From the cell containing the given text, extract its center point as [x, y] coordinate. 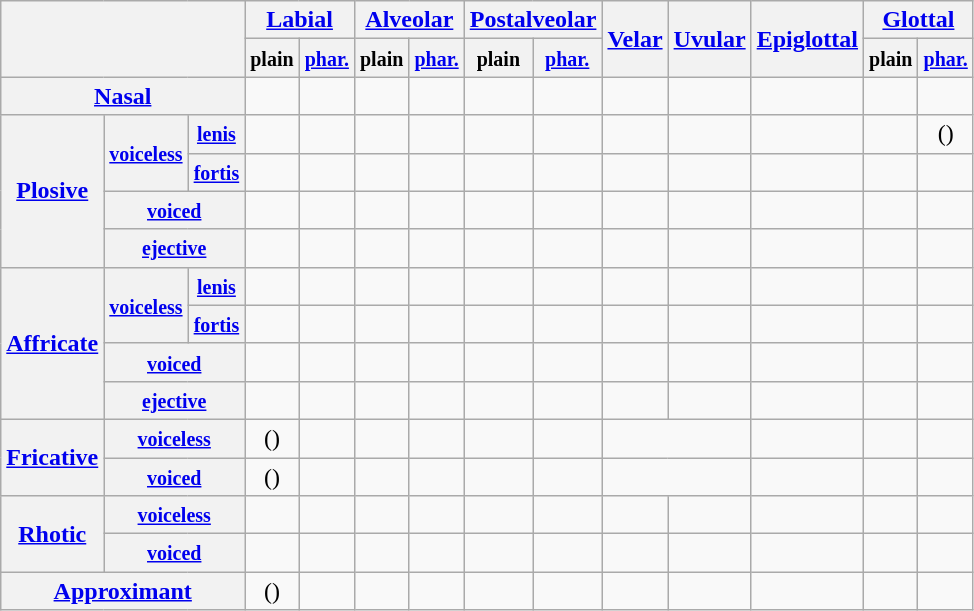
Fricative [52, 457]
Labial [300, 20]
Plosive [52, 191]
Affricate [52, 343]
Epiglottal [807, 39]
Nasal [123, 96]
Postalveolar [533, 20]
Velar [635, 39]
Rhotic [52, 534]
Uvular [710, 39]
Approximant [123, 591]
Glottal [919, 20]
Alveolar [409, 20]
